Provide the [X, Y] coordinate of the cell's center where the given text is located.  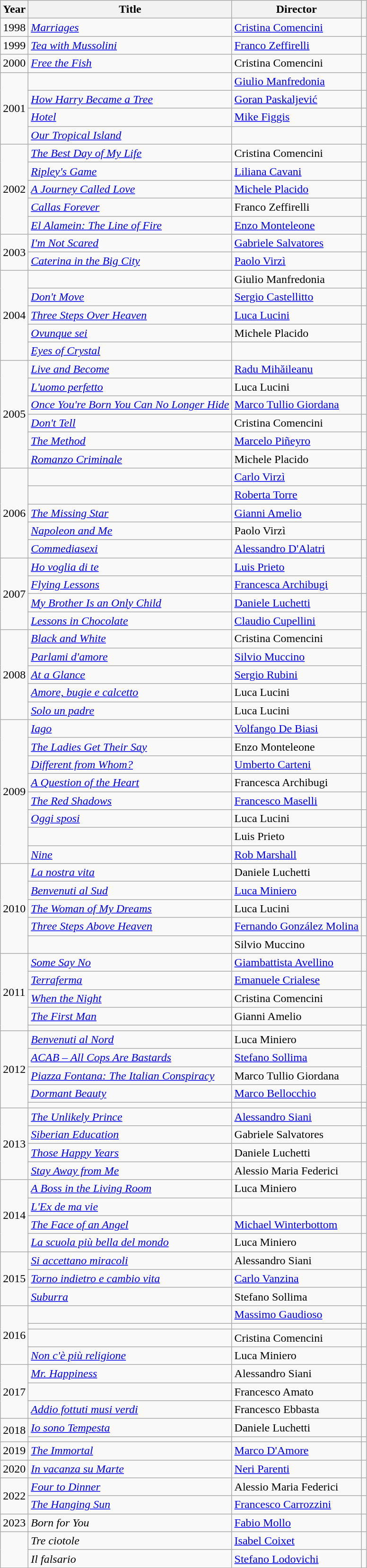
The Face of an Angel [130, 1225]
Once You're Born You Can No Longer Hide [130, 405]
Hotel [130, 117]
The Missing Star [130, 513]
Title [130, 9]
Marcelo Piñeyro [297, 441]
2006 [14, 513]
Director [297, 9]
Ripley's Game [130, 171]
2001 [14, 108]
2019 [14, 1451]
Commediasexi [130, 549]
2004 [14, 315]
2009 [14, 791]
L'uomo perfetto [130, 387]
Claudio Cupellini [297, 621]
2014 [14, 1216]
The Method [130, 441]
The Hanging Sun [130, 1505]
Lessons in Chocolate [130, 621]
Io sono Tempesta [130, 1428]
La nostra vita [130, 873]
Radu Mihăileanu [297, 369]
Caterina in the Big City [130, 261]
How Harry Became a Tree [130, 99]
Oggi sposi [130, 819]
Volfango De Biasi [297, 728]
Romanzo Criminale [130, 459]
In vacanza su Marte [130, 1469]
When the Night [130, 998]
Don't Tell [130, 423]
Don't Move [130, 297]
Sergio Rubini [297, 675]
2005 [14, 414]
Ho voglia di te [130, 567]
Fabio Mollo [297, 1523]
Massimo Gaudioso [297, 1314]
2017 [14, 1392]
Torno indietro e cambio vita [130, 1278]
Francesco Amato [297, 1392]
2015 [14, 1278]
Born for You [130, 1523]
El Alamein: The Line of Fire [130, 225]
Mike Figgis [297, 117]
Stay Away from Me [130, 1171]
My Brother Is an Only Child [130, 603]
Solo un padre [130, 711]
A Question of the Heart [130, 782]
The Ladies Get Their Say [130, 746]
Mr. Happiness [130, 1374]
Umberto Carteni [297, 764]
2007 [14, 594]
Fernando González Molina [297, 926]
ACAB – All Cops Are Bastards [130, 1057]
2012 [14, 1069]
2011 [14, 992]
Carlo Virzì [297, 477]
Different from Whom? [130, 764]
The Best Day of My Life [130, 153]
Four to Dinner [130, 1487]
Dormant Beauty [130, 1094]
Benvenuti al Nord [130, 1039]
Marriages [130, 27]
The Immortal [130, 1451]
La scuola più bella del mondo [130, 1242]
Nine [130, 855]
Tre ciotole [130, 1541]
Alessandro D'Alatri [297, 549]
Year [14, 9]
Marco D'Amore [297, 1451]
The Woman of My Dreams [130, 908]
2003 [14, 252]
2022 [14, 1496]
Piazza Fontana: The Italian Conspiracy [130, 1076]
Emanuele Crialese [297, 980]
The Unlikely Prince [130, 1117]
Tea with Mussolini [130, 45]
Napoleon and Me [130, 531]
A Boss in the Living Room [130, 1189]
Il falsario [130, 1559]
Francesco Maselli [297, 801]
Goran Paskaljević [297, 99]
I'm Not Scared [130, 243]
Giambattista Avellino [297, 962]
Black and White [130, 639]
Free the Fish [130, 63]
Amore, bugie e calcetto [130, 693]
Those Happy Years [130, 1153]
2018 [14, 1431]
2013 [14, 1144]
Three Steps Over Heaven [130, 315]
At a Glance [130, 675]
Siberian Education [130, 1135]
Callas Forever [130, 207]
Parlami d'amore [130, 657]
Terraferma [130, 980]
L'Ex de ma vie [130, 1207]
Francesco Carrozzini [297, 1505]
Eyes of Crystal [130, 351]
2010 [14, 908]
Sergio Castellitto [297, 297]
2002 [14, 189]
Roberta Torre [297, 495]
Rob Marshall [297, 855]
2016 [14, 1335]
Flying Lessons [130, 585]
Si accettano miracoli [130, 1260]
Isabel Coixet [297, 1541]
2000 [14, 63]
Some Say No [130, 962]
Michael Winterbottom [297, 1225]
Neri Parenti [297, 1469]
2008 [14, 675]
Live and Become [130, 369]
Marco Bellocchio [297, 1094]
Ovunque sei [130, 333]
Francesco Ebbasta [297, 1410]
1998 [14, 27]
Iago [130, 728]
Addio fottuti musi verdi [130, 1410]
Liliana Cavani [297, 171]
The Red Shadows [130, 801]
Three Steps Above Heaven [130, 926]
Stefano Lodovichi [297, 1559]
The First Man [130, 1016]
2020 [14, 1469]
Benvenuti al Sud [130, 891]
Carlo Vanzina [297, 1278]
1999 [14, 45]
Suburra [130, 1296]
Non c'è più religione [130, 1356]
A Journey Called Love [130, 189]
Our Tropical Island [130, 135]
2023 [14, 1523]
